Extract the (x, y) coordinate from the center of the cell holding the provided text.  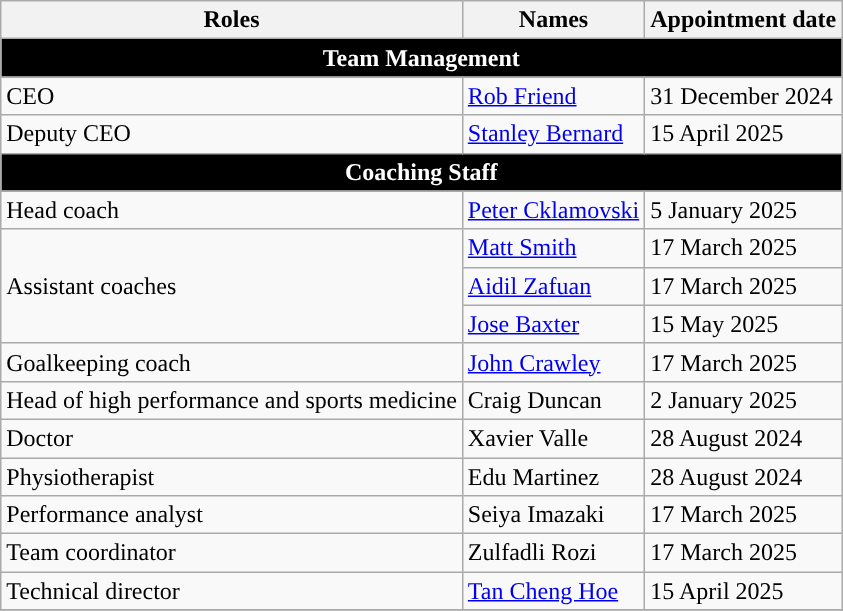
Head coach (232, 210)
Edu Martinez (553, 477)
5 January 2025 (744, 210)
John Crawley (553, 362)
Assistant coaches (232, 286)
Appointment date (744, 20)
15 May 2025 (744, 324)
Team Management (422, 58)
Roles (232, 20)
Jose Baxter (553, 324)
Peter Cklamovski (553, 210)
Rob Friend (553, 96)
Aidil Zafuan (553, 286)
Stanley Bernard (553, 134)
Craig Duncan (553, 400)
CEO (232, 96)
Deputy CEO (232, 134)
Xavier Valle (553, 438)
Technical director (232, 591)
Team coordinator (232, 553)
Tan Cheng Hoe (553, 591)
Doctor (232, 438)
Matt Smith (553, 248)
Physiotherapist (232, 477)
Head of high performance and sports medicine (232, 400)
Seiya Imazaki (553, 515)
Zulfadli Rozi (553, 553)
Performance analyst (232, 515)
Names (553, 20)
Goalkeeping coach (232, 362)
2 January 2025 (744, 400)
31 December 2024 (744, 96)
Coaching Staff (422, 172)
